Determine the [x, y] coordinate at the center of the cell enclosing the given text.  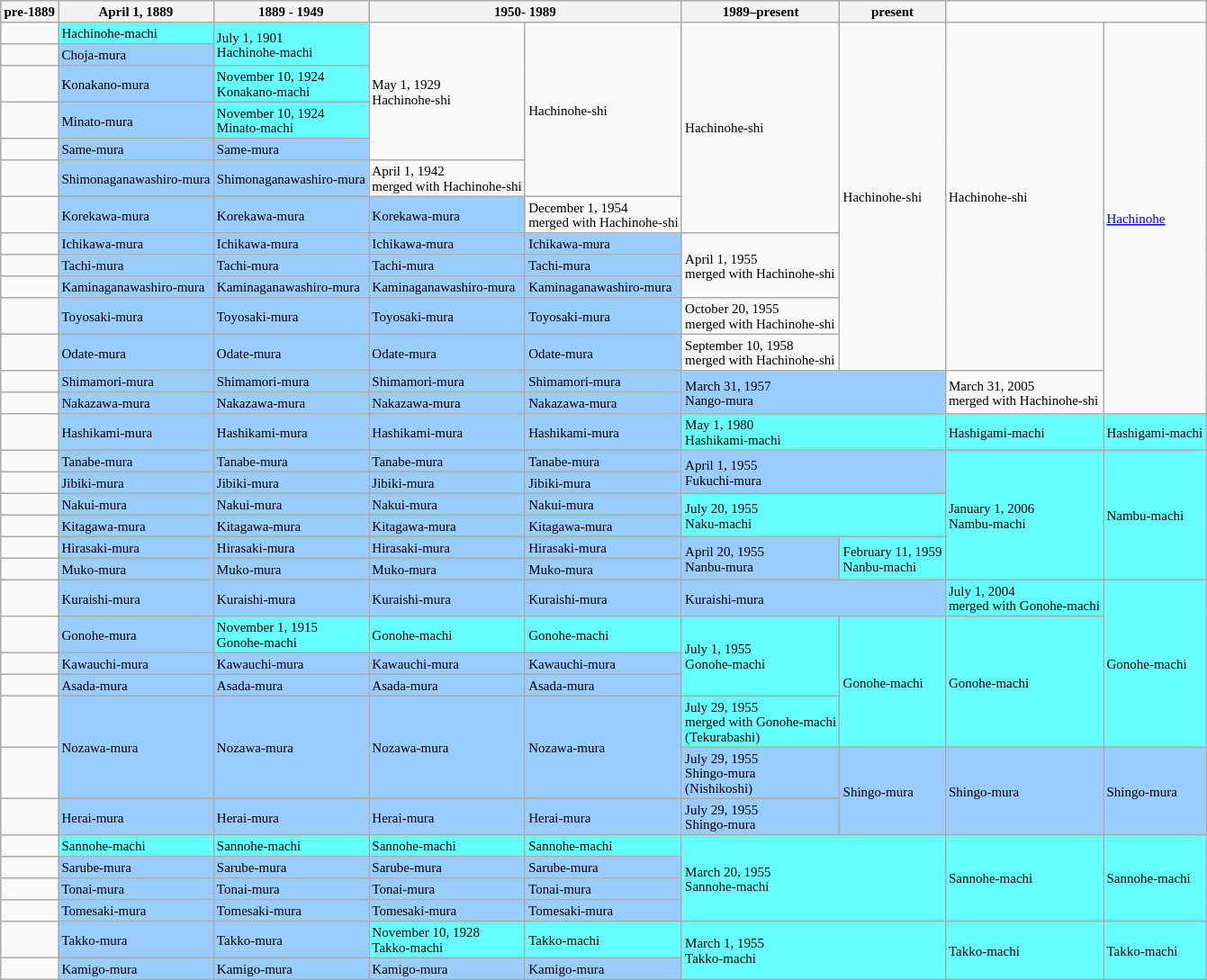
November 10, 1924Konakano-machi [291, 84]
January 1, 2006Nambu-machi [1024, 515]
December 1, 1954 merged with Hachinohe-shi [603, 214]
May 1, 1929 Hachinohe-shi [447, 92]
October 20, 1955 merged with Hachinohe-shi [761, 316]
July 29, 1955 Shingo-mura(Nishikoshi) [761, 772]
July 29, 1955merged with Gonohe-machi(Tekurabashi) [761, 722]
Hachinohe-machi [136, 33]
April 20, 1955Nanbu-mura [761, 558]
April 1, 1889 [136, 12]
March 20, 1955Sannohe-machi [814, 878]
Minato-mura [136, 120]
September 10, 1958 merged with Hachinohe-shi [761, 352]
May 1, 1980Hashikami-machi [814, 432]
July 1, 1955Gonohe-machi [761, 656]
Hachinohe [1155, 218]
1950- 1989 [526, 12]
July 1, 2004merged with Gonohe-machi [1024, 598]
Choja-mura [136, 55]
March 31, 1957Nango-mura [814, 392]
February 11, 1959Nanbu-machi [893, 558]
1989–present [761, 12]
July 29, 1955Shingo-mura [761, 816]
April 1, 1955Fukuchi-mura [814, 472]
Gonohe-mura [136, 634]
pre-1889 [30, 12]
March 1, 1955Takko-machi [814, 950]
November 10, 1928 Takko-machi [447, 940]
July 20, 1955Naku-machi [814, 515]
March 31, 2005 merged with Hachinohe-shi [1024, 392]
July 1, 1901 Hachinohe-machi [291, 44]
Nambu-machi [1155, 515]
November 10, 1924Minato-machi [291, 120]
November 1, 1915Gonohe-machi [291, 634]
Konakano-mura [136, 84]
1889 - 1949 [291, 12]
April 1, 1942merged with Hachinohe-shi [447, 178]
present [893, 12]
April 1, 1955 merged with Hachinohe-shi [761, 265]
